Detect which cell encompasses the target text, then output its [X, Y] center coordinate. 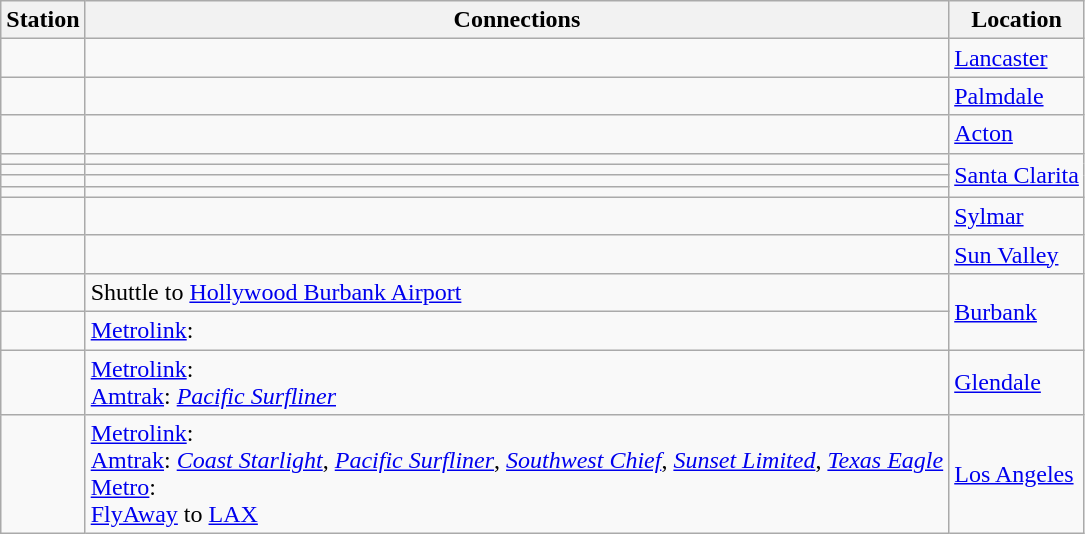
Acton [1017, 134]
Palmdale [1017, 96]
Metrolink: Amtrak: Coast Starlight, Pacific Surfliner, Southwest Chief, Sunset Limited, Texas Eagle Metro: FlyAway to LAX [517, 474]
Connections [517, 20]
Shuttle to Hollywood Burbank Airport [517, 292]
Los Angeles [1017, 474]
Lancaster [1017, 58]
Metrolink: [517, 330]
Burbank [1017, 311]
Glendale [1017, 382]
Metrolink: Amtrak: Pacific Surfliner [517, 382]
Santa Clarita [1017, 175]
Sun Valley [1017, 254]
Sylmar [1017, 216]
Location [1017, 20]
Station [43, 20]
